Capture the cell that displays the provided text and extract its [X, Y] central coordinate. 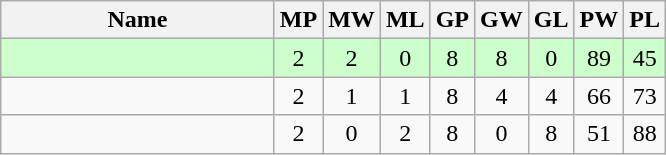
GP [452, 20]
MW [352, 20]
PL [645, 20]
GW [502, 20]
ML [405, 20]
45 [645, 58]
89 [599, 58]
73 [645, 96]
51 [599, 134]
PW [599, 20]
GL [551, 20]
MP [298, 20]
Name [138, 20]
66 [599, 96]
88 [645, 134]
